Pinpoint the cell where the given text exists, returning its [x, y] midpoint coordinate. 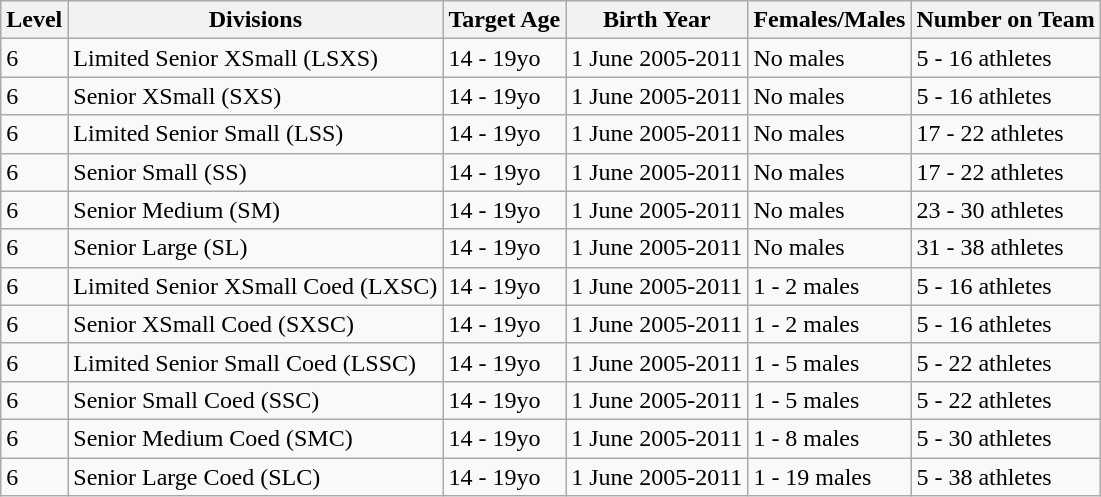
Senior Small Coed (SSC) [256, 400]
5 - 30 athletes [1006, 438]
Limited Senior Small Coed (LSSC) [256, 362]
Senior Small (SS) [256, 172]
Target Age [504, 20]
Number on Team [1006, 20]
Senior Large (SL) [256, 248]
23 - 30 athletes [1006, 210]
1 - 8 males [830, 438]
Limited Senior XSmall (LSXS) [256, 58]
Level [34, 20]
31 - 38 athletes [1006, 248]
Limited Senior XSmall Coed (LXSC) [256, 286]
Birth Year [657, 20]
Senior Medium (SM) [256, 210]
1 - 19 males [830, 477]
Senior Medium Coed (SMC) [256, 438]
Limited Senior Small (LSS) [256, 134]
5 - 38 athletes [1006, 477]
Divisions [256, 20]
Senior Large Coed (SLC) [256, 477]
Females/Males [830, 20]
Senior XSmall Coed (SXSC) [256, 324]
Senior XSmall (SXS) [256, 96]
